For the text-containing cell, return its midpoint in [X, Y] coordinate format. 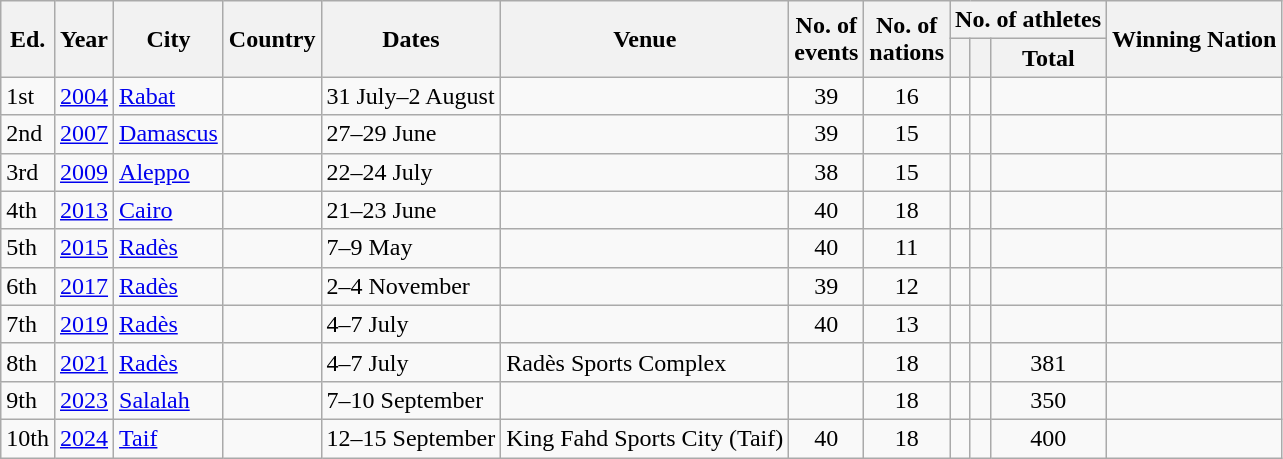
2009 [84, 172]
31 July–2 August [411, 96]
27–29 June [411, 134]
13 [907, 324]
350 [1048, 400]
2nd [28, 134]
Salalah [169, 400]
Total [1048, 58]
2019 [84, 324]
2015 [84, 248]
2021 [84, 362]
Rabat [169, 96]
7th [28, 324]
3rd [28, 172]
2013 [84, 210]
12–15 September [411, 438]
Year [84, 39]
Damascus [169, 134]
21–23 June [411, 210]
9th [28, 400]
Aleppo [169, 172]
Country [272, 39]
2–4 November [411, 286]
No. ofevents [826, 39]
Cairo [169, 210]
11 [907, 248]
10th [28, 438]
No. ofnations [907, 39]
No. of athletes [1028, 20]
Dates [411, 39]
4th [28, 210]
6th [28, 286]
5th [28, 248]
7–10 September [411, 400]
16 [907, 96]
King Fahd Sports City (Taif) [645, 438]
8th [28, 362]
Ed. [28, 39]
7–9 May [411, 248]
2007 [84, 134]
381 [1048, 362]
12 [907, 286]
2023 [84, 400]
38 [826, 172]
City [169, 39]
Winning Nation [1194, 39]
400 [1048, 438]
Taif [169, 438]
2004 [84, 96]
Radès Sports Complex [645, 362]
1st [28, 96]
22–24 July [411, 172]
2024 [84, 438]
Venue [645, 39]
2017 [84, 286]
